Search for the cell housing the specified text and yield its (x, y) center coordinate. 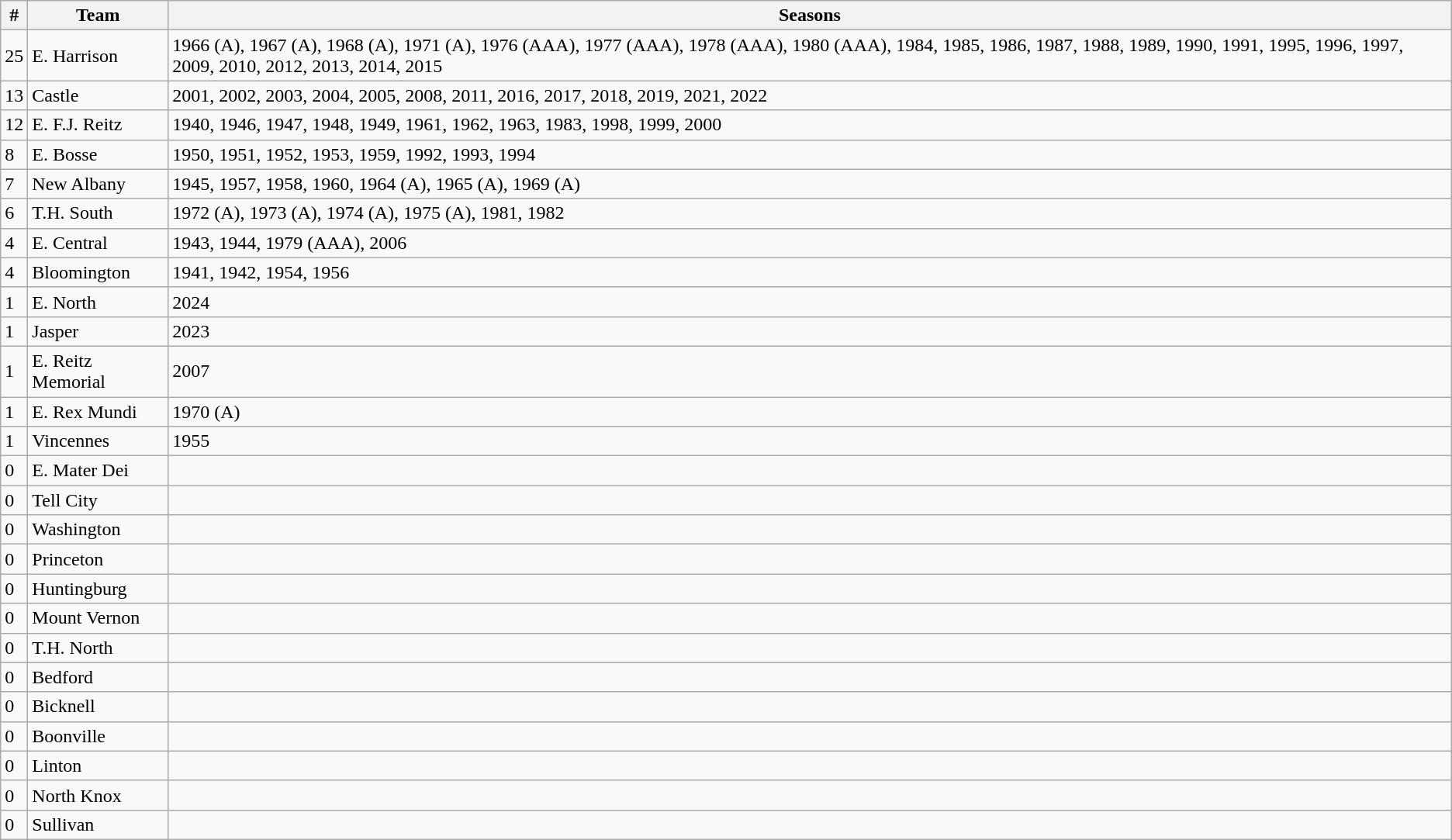
2007 (810, 371)
7 (14, 184)
Princeton (98, 559)
Linton (98, 766)
North Knox (98, 795)
E. Reitz Memorial (98, 371)
1972 (A), 1973 (A), 1974 (A), 1975 (A), 1981, 1982 (810, 213)
E. Harrison (98, 56)
1943, 1944, 1979 (AAA), 2006 (810, 243)
1945, 1957, 1958, 1960, 1964 (A), 1965 (A), 1969 (A) (810, 184)
Tell City (98, 500)
Vincennes (98, 441)
E. Central (98, 243)
2001, 2002, 2003, 2004, 2005, 2008, 2011, 2016, 2017, 2018, 2019, 2021, 2022 (810, 95)
Jasper (98, 331)
Boonville (98, 736)
1940, 1946, 1947, 1948, 1949, 1961, 1962, 1963, 1983, 1998, 1999, 2000 (810, 125)
Bloomington (98, 272)
T.H. South (98, 213)
1941, 1942, 1954, 1956 (810, 272)
Sullivan (98, 824)
T.H. North (98, 648)
8 (14, 154)
1970 (A) (810, 412)
Bicknell (98, 707)
13 (14, 95)
Seasons (810, 16)
12 (14, 125)
1950, 1951, 1952, 1953, 1959, 1992, 1993, 1994 (810, 154)
Castle (98, 95)
2023 (810, 331)
1955 (810, 441)
2024 (810, 302)
E. Bosse (98, 154)
E. Mater Dei (98, 471)
6 (14, 213)
Washington (98, 530)
E. Rex Mundi (98, 412)
25 (14, 56)
Team (98, 16)
E. North (98, 302)
E. F.J. Reitz (98, 125)
Mount Vernon (98, 618)
Bedford (98, 677)
New Albany (98, 184)
# (14, 16)
Huntingburg (98, 589)
